Extract the (x, y) coordinate from the center of the cell holding the provided text.  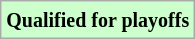
Qualified for playoffs (98, 20)
